Locate the cell with the specified text and output its [X, Y] center coordinate. 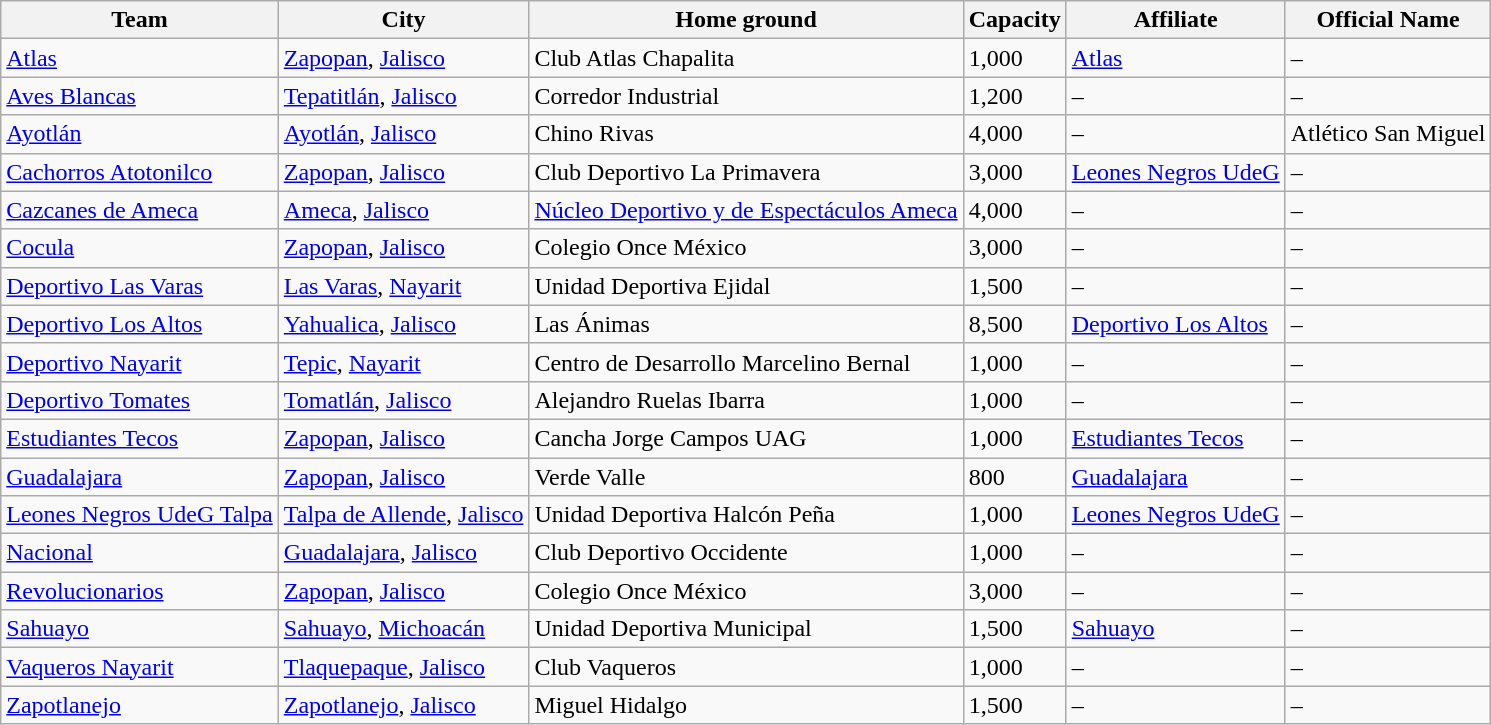
Aves Blancas [140, 96]
Deportivo Las Varas [140, 286]
Guadalajara, Jalisco [404, 553]
City [404, 20]
Verde Valle [746, 477]
Revolucionarios [140, 591]
Las Varas, Nayarit [404, 286]
Ayotlán [140, 134]
1,200 [1014, 96]
Cancha Jorge Campos UAG [746, 438]
Club Vaqueros [746, 667]
800 [1014, 477]
Ameca, Jalisco [404, 210]
Corredor Industrial [746, 96]
Team [140, 20]
Official Name [1388, 20]
Nacional [140, 553]
Cachorros Atotonilco [140, 172]
Cazcanes de Ameca [140, 210]
Talpa de Allende, Jalisco [404, 515]
Leones Negros UdeG Talpa [140, 515]
Vaqueros Nayarit [140, 667]
Yahualica, Jalisco [404, 324]
Home ground [746, 20]
Club Atlas Chapalita [746, 58]
Unidad Deportiva Municipal [746, 629]
Club Deportivo Occidente [746, 553]
Chino Rivas [746, 134]
Atlético San Miguel [1388, 134]
Ayotlán, Jalisco [404, 134]
Zapotlanejo [140, 705]
Capacity [1014, 20]
Club Deportivo La Primavera [746, 172]
Tomatlán, Jalisco [404, 400]
Las Ánimas [746, 324]
Tepic, Nayarit [404, 362]
Tlaquepaque, Jalisco [404, 667]
Zapotlanejo, Jalisco [404, 705]
Núcleo Deportivo y de Espectáculos Ameca [746, 210]
Tepatitlán, Jalisco [404, 96]
Deportivo Nayarit [140, 362]
Affiliate [1176, 20]
Deportivo Tomates [140, 400]
Unidad Deportiva Ejidal [746, 286]
Unidad Deportiva Halcón Peña [746, 515]
8,500 [1014, 324]
Miguel Hidalgo [746, 705]
Sahuayo, Michoacán [404, 629]
Centro de Desarrollo Marcelino Bernal [746, 362]
Alejandro Ruelas Ibarra [746, 400]
Cocula [140, 248]
